Detect which cell encompasses the target text, then output its [X, Y] center coordinate. 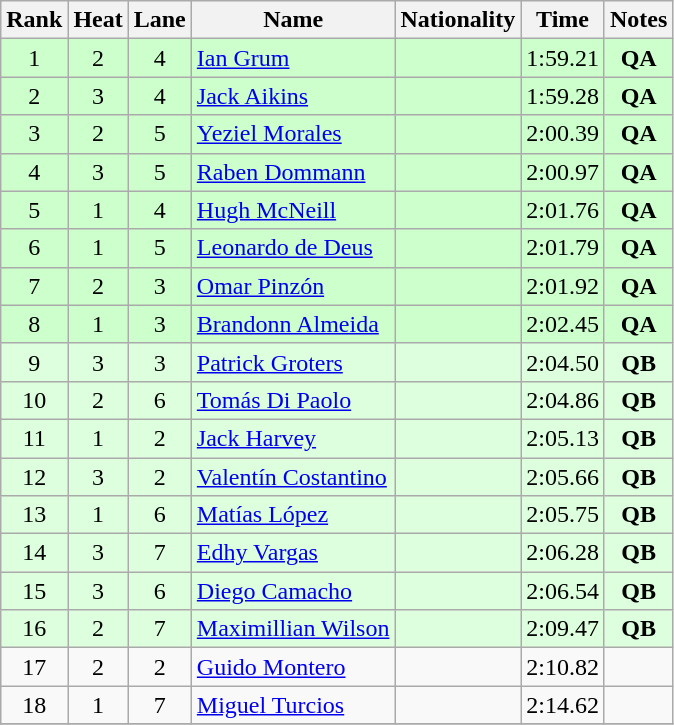
2:10.82 [563, 667]
8 [34, 324]
2:00.39 [563, 134]
16 [34, 629]
2:00.97 [563, 172]
Valentín Costantino [293, 477]
2:01.79 [563, 248]
1:59.21 [563, 58]
Jack Aikins [293, 96]
Notes [638, 20]
2:05.13 [563, 438]
Matías López [293, 515]
Maximillian Wilson [293, 629]
Ian Grum [293, 58]
Brandonn Almeida [293, 324]
Name [293, 20]
2:01.76 [563, 210]
Time [563, 20]
Patrick Groters [293, 362]
10 [34, 400]
Hugh McNeill [293, 210]
Diego Camacho [293, 591]
Tomás Di Paolo [293, 400]
Omar Pinzón [293, 286]
13 [34, 515]
11 [34, 438]
Miguel Turcios [293, 705]
2:06.54 [563, 591]
2:04.86 [563, 400]
Rank [34, 20]
Guido Montero [293, 667]
2:09.47 [563, 629]
12 [34, 477]
2:05.66 [563, 477]
2:14.62 [563, 705]
Heat [98, 20]
18 [34, 705]
14 [34, 553]
2:04.50 [563, 362]
Raben Dommann [293, 172]
Nationality [458, 20]
17 [34, 667]
2:05.75 [563, 515]
Jack Harvey [293, 438]
Leonardo de Deus [293, 248]
9 [34, 362]
Lane [160, 20]
2:01.92 [563, 286]
Edhy Vargas [293, 553]
1:59.28 [563, 96]
Yeziel Morales [293, 134]
2:06.28 [563, 553]
15 [34, 591]
2:02.45 [563, 324]
